For the text-containing cell, return its midpoint in (x, y) coordinate format. 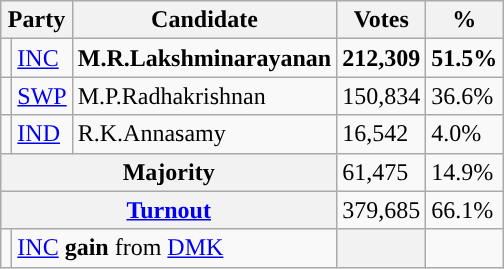
SWP (42, 96)
212,309 (382, 58)
M.P.Radhakrishnan (204, 96)
INC gain from DMK (174, 248)
14.9% (464, 172)
150,834 (382, 96)
4.0% (464, 134)
R.K.Annasamy (204, 134)
% (464, 20)
51.5% (464, 58)
Turnout (169, 210)
16,542 (382, 134)
379,685 (382, 210)
Majority (169, 172)
Votes (382, 20)
IND (42, 134)
36.6% (464, 96)
Candidate (204, 20)
61,475 (382, 172)
Party (36, 20)
INC (42, 58)
M.R.Lakshminarayanan (204, 58)
66.1% (464, 210)
